Scan for the cell matching the given text and deliver its [X, Y] coordinate at center. 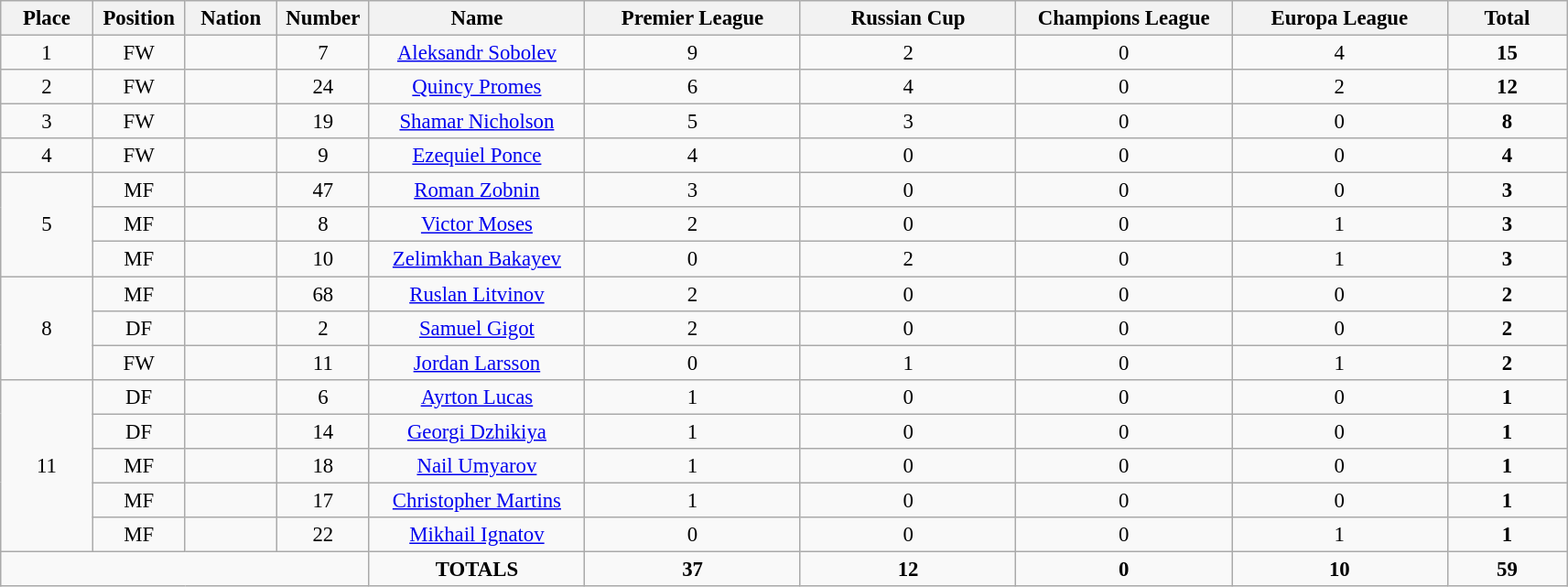
Aleksandr Sobolev [477, 53]
Shamar Nicholson [477, 122]
17 [324, 500]
15 [1507, 53]
Europa League [1340, 18]
19 [324, 122]
Christopher Martins [477, 500]
24 [324, 87]
7 [324, 53]
Georgi Dzhikiya [477, 431]
Zelimkhan Bakayev [477, 259]
Mikhail Ignatov [477, 535]
37 [693, 569]
68 [324, 294]
Ezequiel Ponce [477, 156]
Russian Cup [908, 18]
Nation [231, 18]
Quincy Promes [477, 87]
Ruslan Litvinov [477, 294]
14 [324, 431]
Number [324, 18]
Place [48, 18]
Name [477, 18]
Jordan Larsson [477, 363]
Total [1507, 18]
22 [324, 535]
Roman Zobnin [477, 190]
Position [139, 18]
59 [1507, 569]
Champions League [1124, 18]
Premier League [693, 18]
47 [324, 190]
Victor Moses [477, 224]
Nail Umyarov [477, 466]
TOTALS [477, 569]
Samuel Gigot [477, 328]
Ayrton Lucas [477, 397]
18 [324, 466]
